Identify which cell holds the provided text, then report its (X, Y) central coordinate. 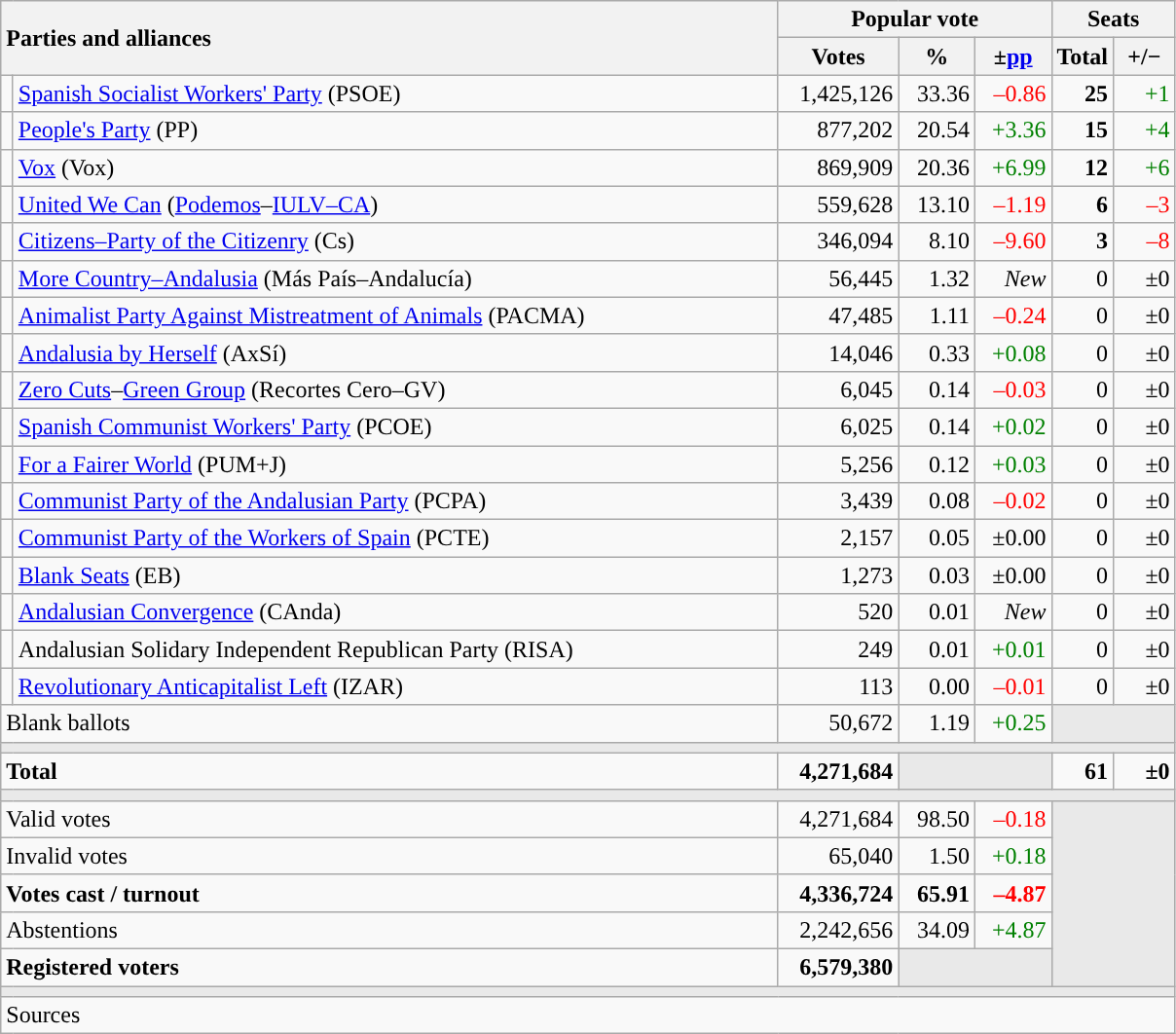
+4.87 (1012, 930)
1.50 (937, 856)
Votes cast / turnout (389, 893)
249 (838, 649)
+0.08 (1012, 352)
0.05 (937, 538)
1.19 (937, 723)
56,445 (838, 278)
–0.18 (1012, 819)
61 (1083, 771)
+6.99 (1012, 167)
Vox (Vox) (395, 167)
520 (838, 612)
+1 (1145, 93)
25 (1083, 93)
Valid votes (389, 819)
People's Party (PP) (395, 130)
113 (838, 686)
Andalusia by Herself (AxSí) (395, 352)
Registered voters (389, 967)
20.54 (937, 130)
Communist Party of the Andalusian Party (PCPA) (395, 501)
+0.25 (1012, 723)
United We Can (Podemos–IULV–CA) (395, 204)
Abstentions (389, 930)
–8 (1145, 241)
98.50 (937, 819)
Popular vote (915, 19)
–0.01 (1012, 686)
65,040 (838, 856)
Sources (588, 1016)
Revolutionary Anticapitalist Left (IZAR) (395, 686)
Blank Seats (EB) (395, 575)
869,909 (838, 167)
+6 (1145, 167)
0.08 (937, 501)
0.12 (937, 464)
4,336,724 (838, 893)
–0.02 (1012, 501)
2,157 (838, 538)
34.09 (937, 930)
47,485 (838, 315)
+0.01 (1012, 649)
0.00 (937, 686)
–0.03 (1012, 389)
346,094 (838, 241)
14,046 (838, 352)
Andalusian Solidary Independent Republican Party (RISA) (395, 649)
+3.36 (1012, 130)
Votes (838, 56)
50,672 (838, 723)
Blank ballots (389, 723)
1.32 (937, 278)
0.33 (937, 352)
6,579,380 (838, 967)
–1.19 (1012, 204)
±pp (1012, 56)
1,425,126 (838, 93)
33.36 (937, 93)
0.03 (937, 575)
Seats (1114, 19)
13.10 (937, 204)
–0.24 (1012, 315)
Invalid votes (389, 856)
Spanish Communist Workers' Party (PCOE) (395, 426)
+0.02 (1012, 426)
20.36 (937, 167)
+4 (1145, 130)
Animalist Party Against Mistreatment of Animals (PACMA) (395, 315)
Andalusian Convergence (CAnda) (395, 612)
559,628 (838, 204)
3,439 (838, 501)
65.91 (937, 893)
% (937, 56)
6,045 (838, 389)
5,256 (838, 464)
Spanish Socialist Workers' Party (PSOE) (395, 93)
Communist Party of the Workers of Spain (PCTE) (395, 538)
–3 (1145, 204)
877,202 (838, 130)
12 (1083, 167)
8.10 (937, 241)
For a Fairer World (PUM+J) (395, 464)
6 (1083, 204)
2,242,656 (838, 930)
+0.18 (1012, 856)
–0.86 (1012, 93)
+0.03 (1012, 464)
1,273 (838, 575)
More Country–Andalusia (Más País–Andalucía) (395, 278)
Citizens–Party of the Citizenry (Cs) (395, 241)
Zero Cuts–Green Group (Recortes Cero–GV) (395, 389)
6,025 (838, 426)
–4.87 (1012, 893)
3 (1083, 241)
Parties and alliances (389, 38)
–9.60 (1012, 241)
1.11 (937, 315)
+/− (1145, 56)
15 (1083, 130)
